Locate the cell with the specified text and output its (x, y) center coordinate. 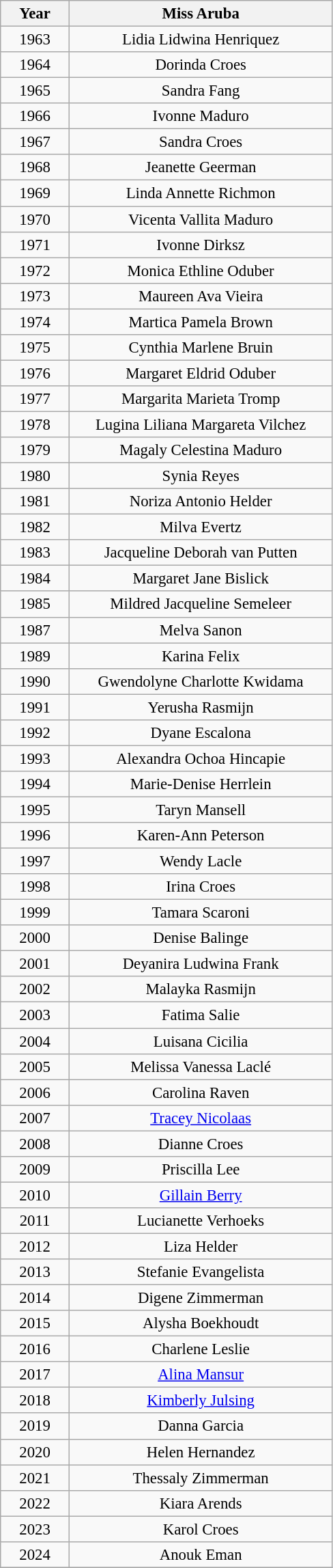
Kimberly Julsing (201, 1401)
2004 (35, 1041)
Lucianette Verhoeks (201, 1221)
Ivonne Dirksz (201, 245)
2024 (35, 1555)
Deyanira Ludwina Frank (201, 964)
2022 (35, 1503)
2019 (35, 1427)
1973 (35, 296)
Milva Evertz (201, 527)
Melissa Vanessa Laclé (201, 1067)
Dorinda Croes (201, 65)
Tracey Nicolaas (201, 1118)
Jacqueline Deborah van Putten (201, 553)
2003 (35, 1015)
Mildred Jacqueline Semeleer (201, 605)
Jeanette Geerman (201, 167)
2000 (35, 938)
2001 (35, 964)
1970 (35, 219)
Dianne Croes (201, 1144)
Ivonne Maduro (201, 116)
Dyane Escalona (201, 733)
Marie-Denise Herrlein (201, 784)
Cynthia Marlene Bruin (201, 348)
2020 (35, 1452)
1971 (35, 245)
1977 (35, 399)
Thessaly Zimmerman (201, 1478)
Maureen Ava Vieira (201, 296)
Liza Helder (201, 1246)
1976 (35, 373)
1983 (35, 553)
2016 (35, 1349)
2010 (35, 1195)
1975 (35, 348)
Priscilla Lee (201, 1170)
1981 (35, 501)
Karol Croes (201, 1529)
Tamara Scaroni (201, 913)
1982 (35, 527)
Kiara Arends (201, 1503)
1966 (35, 116)
2014 (35, 1298)
Miss Aruba (201, 14)
Yerusha Rasmijn (201, 707)
2018 (35, 1401)
Lugina Liliana Margareta Vilchez (201, 424)
Fatima Salie (201, 1015)
Malayka Rasmijn (201, 990)
Helen Hernandez (201, 1452)
Monica Ethline Oduber (201, 271)
1994 (35, 784)
Luisana Cicilia (201, 1041)
1999 (35, 913)
1997 (35, 862)
Sandra Croes (201, 142)
Charlene Leslie (201, 1349)
1984 (35, 579)
Margarita Marieta Tromp (201, 399)
Carolina Raven (201, 1092)
2017 (35, 1375)
Taryn Mansell (201, 810)
2013 (35, 1272)
Karen-Ann Peterson (201, 836)
Margaret Jane Bislick (201, 579)
1967 (35, 142)
Vicenta Vallita Maduro (201, 219)
1990 (35, 681)
Synia Reyes (201, 476)
1987 (35, 630)
1978 (35, 424)
2012 (35, 1246)
1979 (35, 450)
2008 (35, 1144)
1998 (35, 887)
1980 (35, 476)
Sandra Fang (201, 91)
1968 (35, 167)
Digene Zimmerman (201, 1298)
1974 (35, 322)
1989 (35, 656)
2023 (35, 1529)
Noriza Antonio Helder (201, 501)
2002 (35, 990)
2011 (35, 1221)
Linda Annette Richmon (201, 193)
Martica Pamela Brown (201, 322)
Margaret Eldrid Oduber (201, 373)
1965 (35, 91)
1969 (35, 193)
Alysha Boekhoudt (201, 1323)
2005 (35, 1067)
Magaly Celestina Maduro (201, 450)
Gillain Berry (201, 1195)
1963 (35, 40)
1964 (35, 65)
Melva Sanon (201, 630)
Irina Croes (201, 887)
1995 (35, 810)
Alexandra Ochoa Hincapie (201, 758)
Alina Mansur (201, 1375)
1996 (35, 836)
2007 (35, 1118)
Year (35, 14)
1993 (35, 758)
Karina Felix (201, 656)
Danna Garcia (201, 1427)
2006 (35, 1092)
Denise Balinge (201, 938)
2015 (35, 1323)
Gwendolyne Charlotte Kwidama (201, 681)
1972 (35, 271)
Wendy Lacle (201, 862)
1985 (35, 605)
2021 (35, 1478)
2009 (35, 1170)
1992 (35, 733)
Lidia Lidwina Henriquez (201, 40)
Stefanie Evangelista (201, 1272)
Anouk Eman (201, 1555)
1991 (35, 707)
